Return [x, y] of the center of cell containing provided text 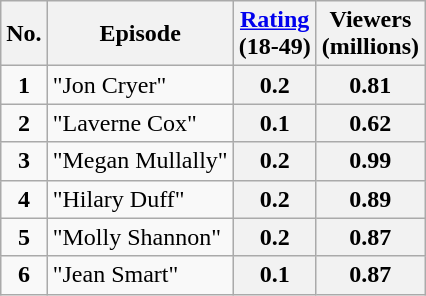
1 [24, 85]
Viewers(millions) [370, 34]
"Hilary Duff" [140, 199]
"Megan Mullally" [140, 161]
Rating(18-49) [274, 34]
0.81 [370, 85]
No. [24, 34]
5 [24, 237]
6 [24, 275]
2 [24, 123]
4 [24, 199]
3 [24, 161]
"Jon Cryer" [140, 85]
0.62 [370, 123]
"Laverne Cox" [140, 123]
"Jean Smart" [140, 275]
0.99 [370, 161]
0.89 [370, 199]
Episode [140, 34]
"Molly Shannon" [140, 237]
